From the cell containing the given text, extract its center point as [x, y] coordinate. 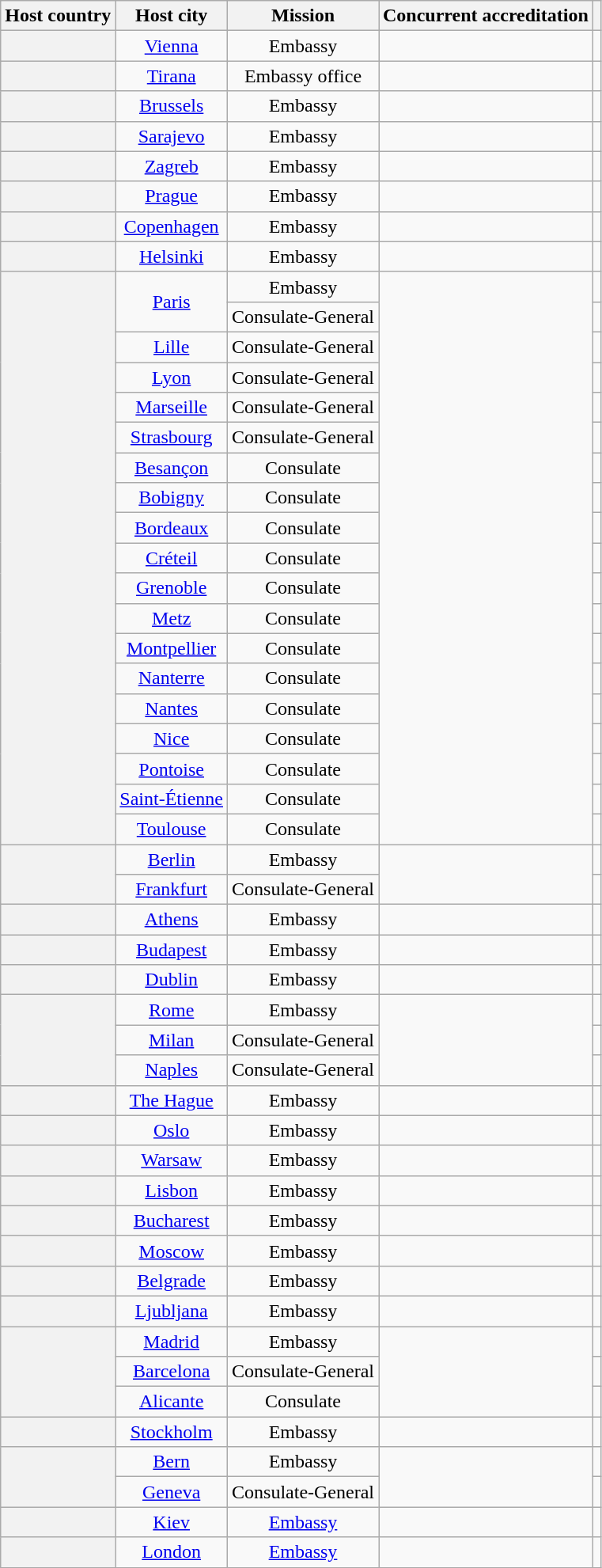
Madrid [172, 1342]
Oslo [172, 1130]
The Hague [172, 1100]
Host country [59, 16]
Nanterre [172, 678]
Toulouse [172, 829]
Lisbon [172, 1190]
Rome [172, 1010]
Bucharest [172, 1221]
Stockholm [172, 1432]
Grenoble [172, 588]
Marseille [172, 408]
Mission [304, 16]
Paris [172, 302]
Lyon [172, 378]
Ljubljana [172, 1311]
Embassy office [304, 76]
Naples [172, 1070]
Brussels [172, 106]
Bordeaux [172, 528]
Bern [172, 1462]
Concurrent accreditation [486, 16]
Pontoise [172, 769]
Barcelona [172, 1372]
Helsinki [172, 256]
Kiev [172, 1522]
Metz [172, 618]
Bobigny [172, 498]
Lille [172, 347]
Berlin [172, 859]
Besançon [172, 468]
Warsaw [172, 1160]
Frankfurt [172, 890]
Milan [172, 1040]
Dublin [172, 980]
Vienna [172, 46]
London [172, 1552]
Tirana [172, 76]
Geneva [172, 1492]
Créteil [172, 558]
Zagreb [172, 166]
Belgrade [172, 1281]
Saint-Étienne [172, 799]
Athens [172, 920]
Montpellier [172, 648]
Nantes [172, 708]
Prague [172, 196]
Budapest [172, 950]
Nice [172, 738]
Sarajevo [172, 136]
Alicante [172, 1402]
Strasbourg [172, 438]
Moscow [172, 1251]
Host city [172, 16]
Copenhagen [172, 226]
